Locate the cell with the specified text and output its (X, Y) center coordinate. 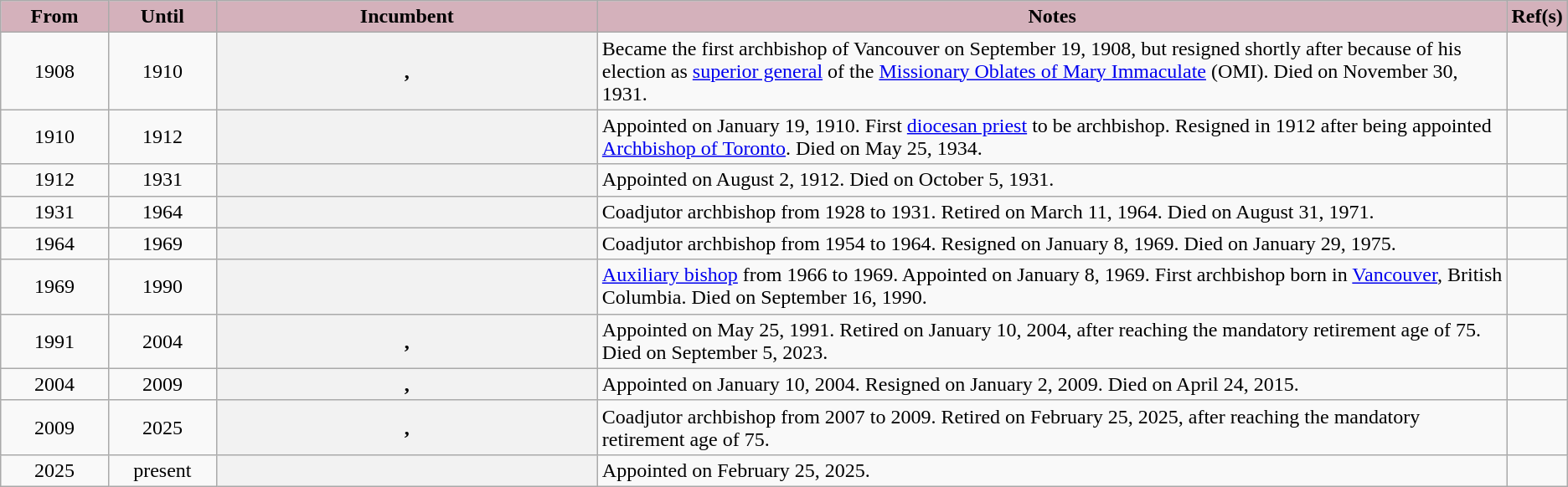
Auxiliary bishop from 1966 to 1969. Appointed on January 8, 1969. First archbishop born in Vancouver, British Columbia. Died on September 16, 1990. (1052, 286)
Coadjutor archbishop from 2007 to 2009. Retired on February 25, 2025, after reaching the mandatory retirement age of 75. (1052, 427)
Incumbent (407, 17)
Ref(s) (1537, 17)
Notes (1052, 17)
Coadjutor archbishop from 1954 to 1964. Resigned on January 8, 1969. Died on January 29, 1975. (1052, 243)
Appointed on May 25, 1991. Retired on January 10, 2004, after reaching the mandatory retirement age of 75. Died on September 5, 2023. (1052, 341)
Appointed on January 10, 2004. Resigned on January 2, 2009. Died on April 24, 2015. (1052, 384)
Appointed on August 2, 1912. Died on October 5, 1931. (1052, 180)
From (55, 17)
Coadjutor archbishop from 1928 to 1931. Retired on March 11, 1964. Died on August 31, 1971. (1052, 212)
Appointed on February 25, 2025. (1052, 470)
1908 (55, 71)
present (162, 470)
1991 (55, 341)
Until (162, 17)
1990 (162, 286)
